Determine the [x, y] coordinate at the center of the cell enclosing the given text.  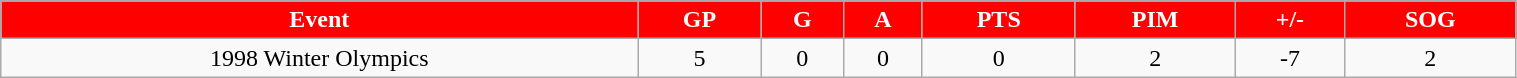
Event [320, 20]
-7 [1290, 58]
+/- [1290, 20]
1998 Winter Olympics [320, 58]
PTS [998, 20]
SOG [1430, 20]
G [802, 20]
5 [700, 58]
GP [700, 20]
A [884, 20]
PIM [1155, 20]
